Detect which cell encompasses the target text, then output its (x, y) center coordinate. 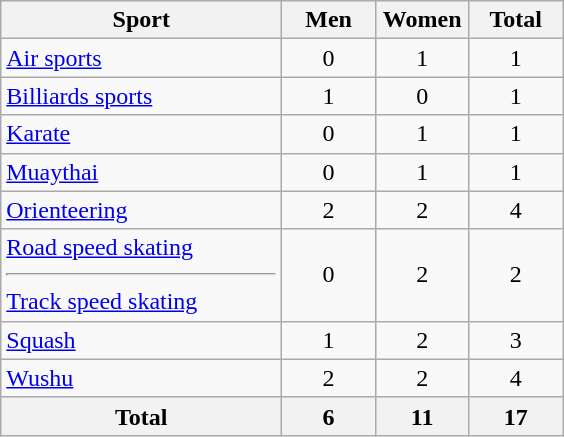
6 (329, 416)
Men (329, 20)
Road speed skatingTrack speed skating (142, 275)
Karate (142, 134)
Billiards sports (142, 96)
3 (516, 340)
Orienteering (142, 210)
Sport (142, 20)
Muaythai (142, 172)
Women (422, 20)
11 (422, 416)
17 (516, 416)
Squash (142, 340)
Air sports (142, 58)
Wushu (142, 378)
